Locate the cell with the specified text and output its [x, y] center coordinate. 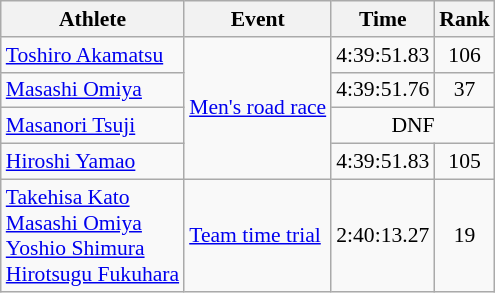
Takehisa KatoMasashi OmiyaYoshio ShimuraHirotsugu Fukuhara [92, 235]
Masashi Omiya [92, 90]
Time [382, 19]
DNF [413, 126]
37 [464, 90]
Men's road race [258, 108]
Event [258, 19]
106 [464, 55]
19 [464, 235]
Rank [464, 19]
Athlete [92, 19]
Toshiro Akamatsu [92, 55]
Team time trial [258, 235]
2:40:13.27 [382, 235]
105 [464, 162]
Hiroshi Yamao [92, 162]
4:39:51.76 [382, 90]
Masanori Tsuji [92, 126]
